Output the [x, y] coordinate of the center of the cell containing the given text.  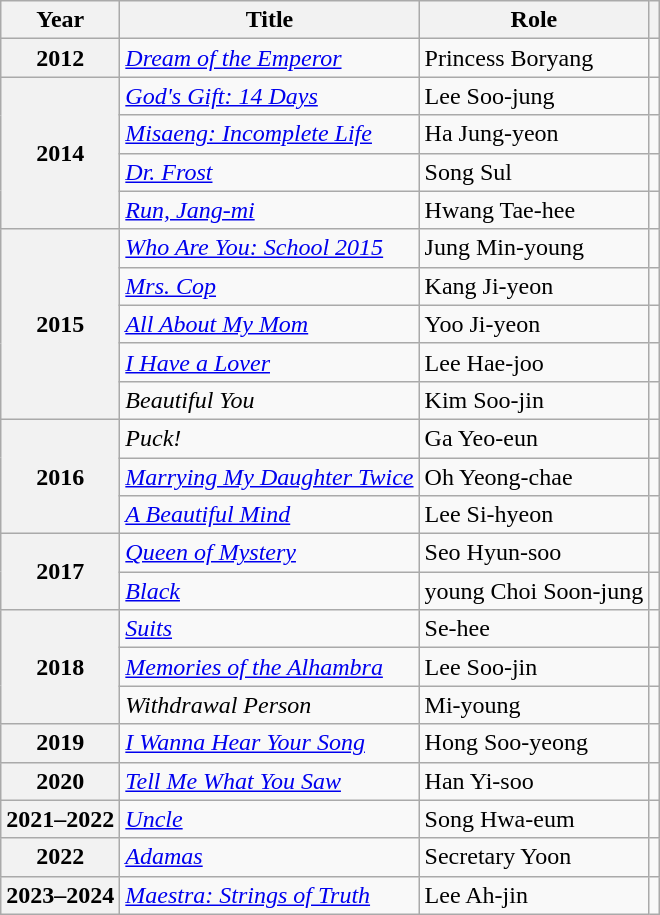
Se-hee [534, 629]
Song Hwa-eum [534, 819]
Lee Soo-jin [534, 667]
Maestra: Strings of Truth [270, 895]
Run, Jang-mi [270, 210]
2022 [60, 857]
Oh Yeong-chae [534, 477]
Song Sul [534, 172]
God's Gift: 14 Days [270, 96]
Title [270, 20]
All About My Mom [270, 324]
Han Yi-soo [534, 781]
Princess Boryang [534, 58]
Lee Ah-jin [534, 895]
Ha Jung-yeon [534, 134]
2014 [60, 153]
Memories of the Alhambra [270, 667]
Yoo Ji-yeon [534, 324]
Ga Yeo-eun [534, 438]
Mi-young [534, 705]
Misaeng: Incomplete Life [270, 134]
Puck! [270, 438]
Hong Soo-yeong [534, 743]
Lee Hae-joo [534, 362]
2017 [60, 572]
Lee Soo-jung [534, 96]
2023–2024 [60, 895]
Kang Ji-yeon [534, 286]
Mrs. Cop [270, 286]
Marrying My Daughter Twice [270, 477]
2016 [60, 476]
Kim Soo-jin [534, 400]
I Have a Lover [270, 362]
Lee Si-hyeon [534, 515]
Seo Hyun-soo [534, 553]
Suits [270, 629]
Uncle [270, 819]
Dr. Frost [270, 172]
Secretary Yoon [534, 857]
2018 [60, 667]
Role [534, 20]
2012 [60, 58]
Hwang Tae-hee [534, 210]
Jung Min-young [534, 248]
Tell Me What You Saw [270, 781]
Beautiful You [270, 400]
A Beautiful Mind [270, 515]
I Wanna Hear Your Song [270, 743]
Queen of Mystery [270, 553]
2015 [60, 324]
Black [270, 591]
2021–2022 [60, 819]
Dream of the Emperor [270, 58]
Adamas [270, 857]
young Choi Soon-jung [534, 591]
2019 [60, 743]
Withdrawal Person [270, 705]
2020 [60, 781]
Who Are You: School 2015 [270, 248]
Year [60, 20]
